Return (X, Y) of the center of cell containing provided text 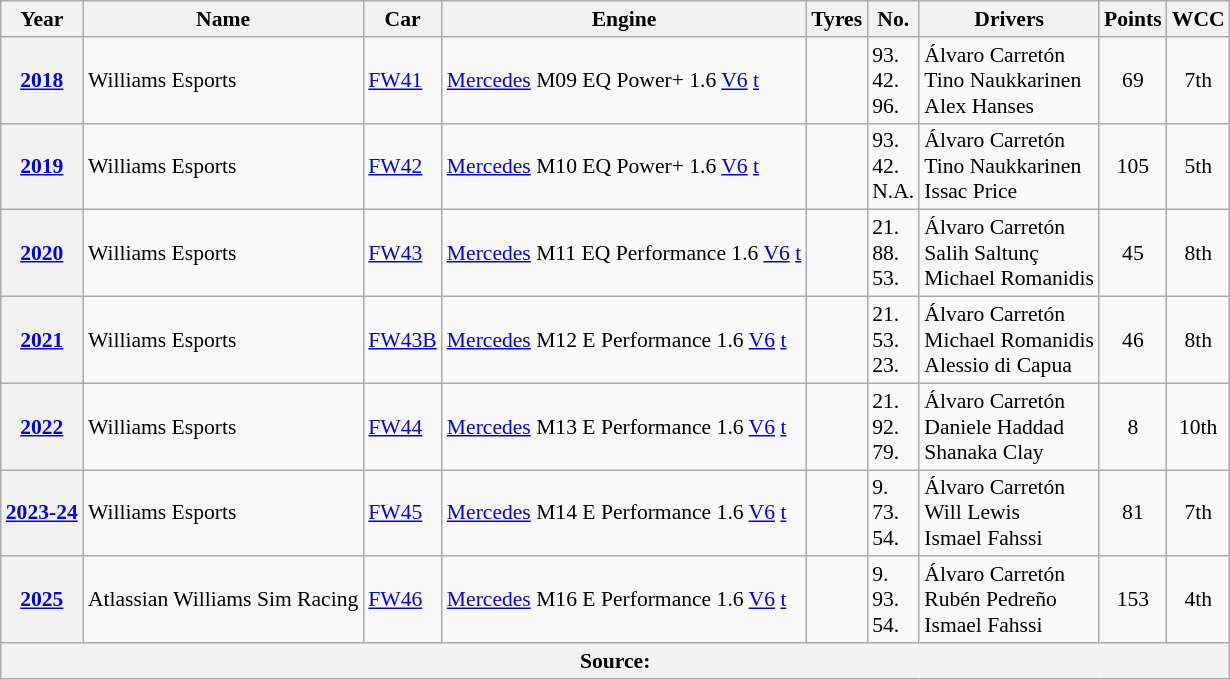
2022 (42, 426)
2019 (42, 166)
2018 (42, 80)
Mercedes M12 E Performance 1.6 V6 t (624, 340)
Álvaro Carretón Will Lewis Ismael Fahssi (1009, 514)
81 (1133, 514)
FW42 (402, 166)
Points (1133, 19)
Engine (624, 19)
69 (1133, 80)
Mercedes M09 EQ Power+ 1.6 V6 t (624, 80)
8 (1133, 426)
Álvaro Carretón Daniele Haddad Shanaka Clay (1009, 426)
Name (223, 19)
2020 (42, 254)
153 (1133, 600)
Drivers (1009, 19)
10th (1198, 426)
105 (1133, 166)
Álvaro Carretón Michael Romanidis Alessio di Capua (1009, 340)
45 (1133, 254)
Álvaro Carretón Tino Naukkarinen Issac Price (1009, 166)
9.93.54. (893, 600)
21.53.23. (893, 340)
Tyres (836, 19)
93.42.96. (893, 80)
2023-24 (42, 514)
Álvaro Carretón Salih Saltunç Michael Romanidis (1009, 254)
FW43 (402, 254)
Mercedes M14 E Performance 1.6 V6 t (624, 514)
Atlassian Williams Sim Racing (223, 600)
Mercedes M16 E Performance 1.6 V6 t (624, 600)
Mercedes M13 E Performance 1.6 V6 t (624, 426)
Source: (616, 661)
Car (402, 19)
WCC (1198, 19)
Álvaro Carretón Rubén Pedreño Ismael Fahssi (1009, 600)
2021 (42, 340)
46 (1133, 340)
FW44 (402, 426)
21.88.53. (893, 254)
FW43B (402, 340)
Álvaro Carretón Tino Naukkarinen Alex Hanses (1009, 80)
No. (893, 19)
9.73.54. (893, 514)
2025 (42, 600)
21.92.79. (893, 426)
4th (1198, 600)
Year (42, 19)
FW45 (402, 514)
Mercedes M11 EQ Performance 1.6 V6 t (624, 254)
Mercedes M10 EQ Power+ 1.6 V6 t (624, 166)
FW41 (402, 80)
93.42.N.A. (893, 166)
FW46 (402, 600)
5th (1198, 166)
